Locate the cell with the specified text and output its [x, y] center coordinate. 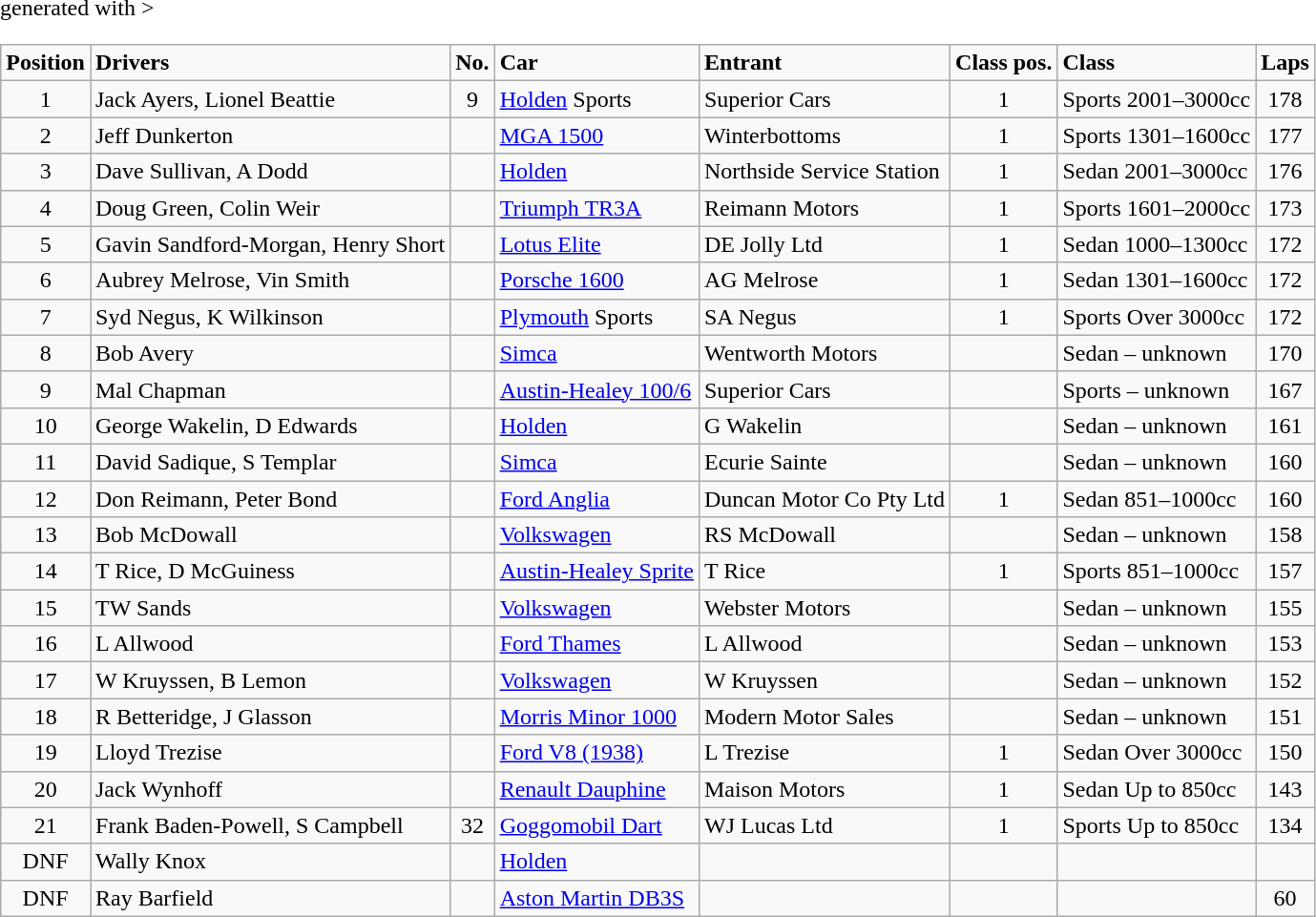
W Kruyssen [825, 680]
DE Jolly Ltd [825, 244]
Doug Green, Colin Weir [269, 208]
153 [1285, 644]
Sedan Over 3000cc [1157, 753]
155 [1285, 608]
Sports Up to 850cc [1157, 825]
13 [46, 535]
Entrant [825, 63]
Sedan 1301–1600cc [1157, 281]
Gavin Sandford-Morgan, Henry Short [269, 244]
Sedan 2001–3000cc [1157, 172]
4 [46, 208]
167 [1285, 389]
8 [46, 353]
Winterbottoms [825, 135]
Jack Wynhoff [269, 789]
Wally Knox [269, 862]
21 [46, 825]
G Wakelin [825, 426]
RS McDowall [825, 535]
2 [46, 135]
Sedan 851–1000cc [1157, 499]
Renault Dauphine [596, 789]
18 [46, 717]
Sports 851–1000cc [1157, 572]
134 [1285, 825]
Class pos. [1004, 63]
170 [1285, 353]
R Betteridge, J Glasson [269, 717]
3 [46, 172]
Ray Barfield [269, 898]
Dave Sullivan, A Dodd [269, 172]
WJ Lucas Ltd [825, 825]
16 [46, 644]
Jack Ayers, Lionel Beattie [269, 99]
MGA 1500 [596, 135]
Don Reimann, Peter Bond [269, 499]
Porsche 1600 [596, 281]
152 [1285, 680]
Aubrey Melrose, Vin Smith [269, 281]
20 [46, 789]
No. [472, 63]
Ecurie Sainte [825, 462]
15 [46, 608]
143 [1285, 789]
Sports Over 3000cc [1157, 317]
W Kruyssen, B Lemon [269, 680]
Holden Sports [596, 99]
14 [46, 572]
Car [596, 63]
T Rice, D McGuiness [269, 572]
Jeff Dunkerton [269, 135]
6 [46, 281]
Triumph TR3A [596, 208]
Duncan Motor Co Pty Ltd [825, 499]
George Wakelin, D Edwards [269, 426]
Drivers [269, 63]
Lotus Elite [596, 244]
Morris Minor 1000 [596, 717]
12 [46, 499]
17 [46, 680]
Bob Avery [269, 353]
AG Melrose [825, 281]
Syd Negus, K Wilkinson [269, 317]
158 [1285, 535]
161 [1285, 426]
Frank Baden-Powell, S Campbell [269, 825]
Webster Motors [825, 608]
David Sadique, S Templar [269, 462]
Aston Martin DB3S [596, 898]
Sedan 1000–1300cc [1157, 244]
Plymouth Sports [596, 317]
Bob McDowall [269, 535]
Sports 2001–3000cc [1157, 99]
TW Sands [269, 608]
150 [1285, 753]
Maison Motors [825, 789]
T Rice [825, 572]
19 [46, 753]
Position [46, 63]
32 [472, 825]
Ford Anglia [596, 499]
Ford Thames [596, 644]
176 [1285, 172]
11 [46, 462]
151 [1285, 717]
177 [1285, 135]
Mal Chapman [269, 389]
Sports – unknown [1157, 389]
5 [46, 244]
178 [1285, 99]
Northside Service Station [825, 172]
Class [1157, 63]
Wentworth Motors [825, 353]
7 [46, 317]
Reimann Motors [825, 208]
Austin-Healey 100/6 [596, 389]
L Trezise [825, 753]
Modern Motor Sales [825, 717]
157 [1285, 572]
Lloyd Trezise [269, 753]
10 [46, 426]
173 [1285, 208]
Sports 1301–1600cc [1157, 135]
Austin-Healey Sprite [596, 572]
Ford V8 (1938) [596, 753]
SA Negus [825, 317]
Sedan Up to 850cc [1157, 789]
Sports 1601–2000cc [1157, 208]
Laps [1285, 63]
60 [1285, 898]
Goggomobil Dart [596, 825]
